Search for the cell housing the specified text and yield its [x, y] center coordinate. 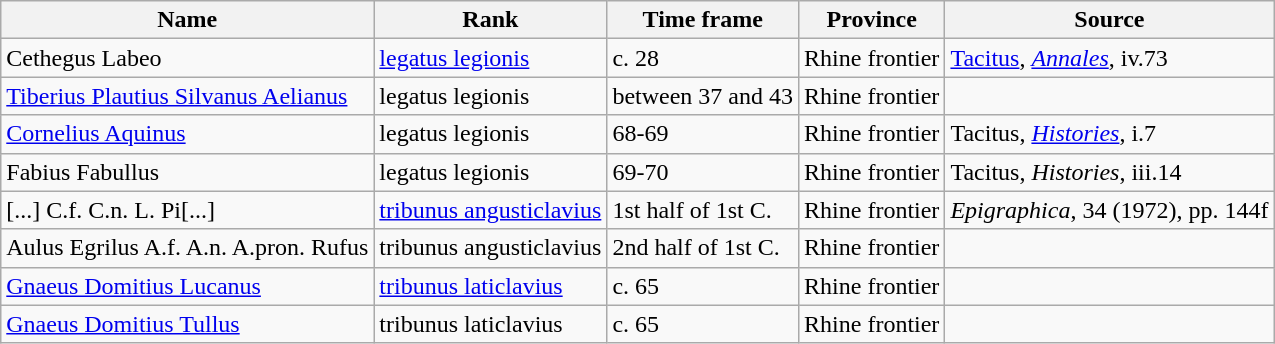
Tacitus, Histories, iii.14 [1110, 172]
between 37 and 43 [703, 96]
Source [1110, 20]
2nd half of 1st C. [703, 248]
Cethegus Labeo [188, 58]
c. 28 [703, 58]
Name [188, 20]
68-69 [703, 134]
Tiberius Plautius Silvanus Aelianus [188, 96]
Cornelius Aquinus [188, 134]
Fabius Fabullus [188, 172]
Epigraphica, 34 (1972), pp. 144f [1110, 210]
69-70 [703, 172]
Gnaeus Domitius Tullus [188, 324]
Tacitus, Histories, i.7 [1110, 134]
Province [872, 20]
Tacitus, Annales, iv.73 [1110, 58]
Rank [490, 20]
[...] C.f. C.n. L. Pi[...] [188, 210]
Aulus Egrilus A.f. A.n. A.pron. Rufus [188, 248]
Time frame [703, 20]
1st half of 1st C. [703, 210]
Gnaeus Domitius Lucanus [188, 286]
